Detect which cell encompasses the target text, then output its [X, Y] center coordinate. 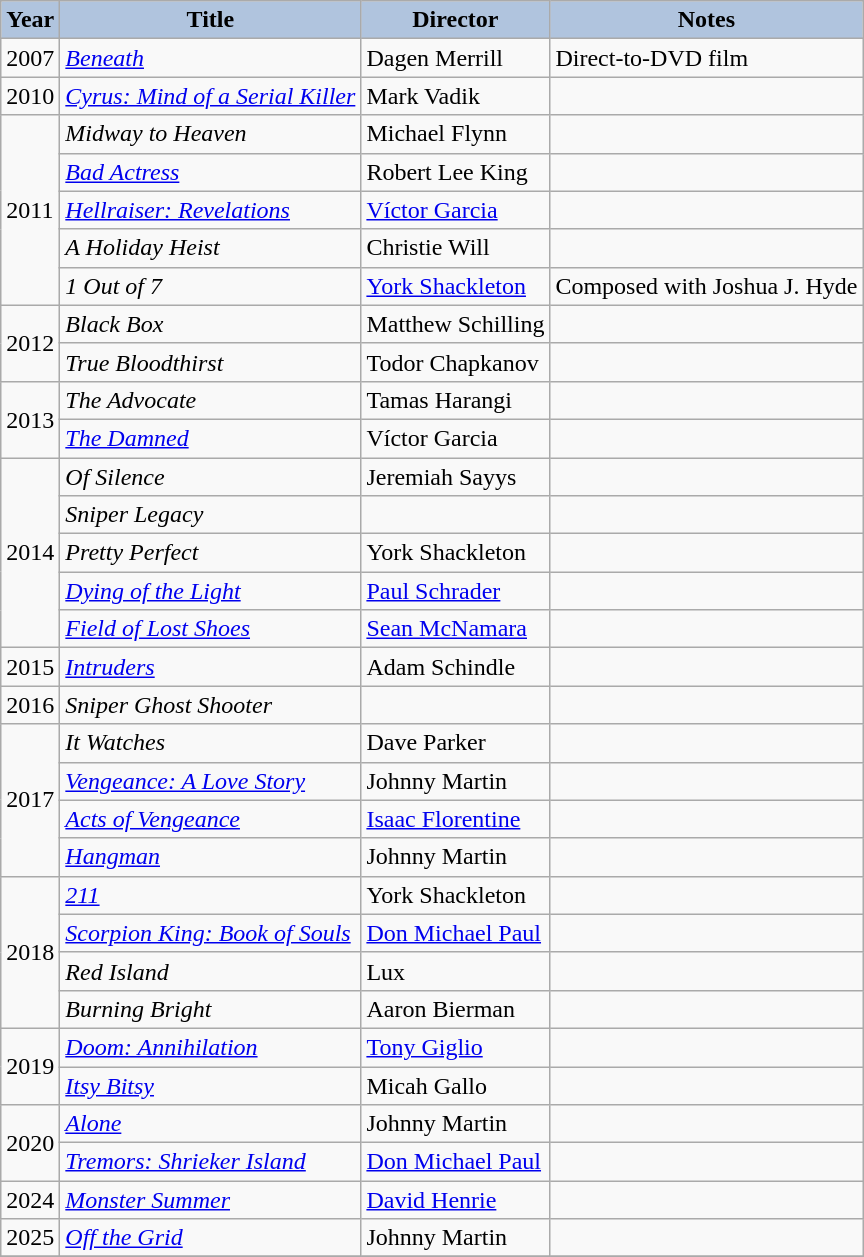
Vengeance: A Love Story [210, 781]
2013 [30, 419]
Monster Summer [210, 1200]
Cyrus: Mind of a Serial Killer [210, 96]
Black Box [210, 324]
David Henrie [456, 1200]
Sean McNamara [456, 629]
Robert Lee King [456, 172]
Notes [706, 20]
1 Out of 7 [210, 286]
2016 [30, 705]
Burning Bright [210, 1009]
2014 [30, 553]
2011 [30, 210]
Intruders [210, 667]
Red Island [210, 971]
Paul Schrader [456, 591]
2010 [30, 96]
Tamas Harangi [456, 400]
Field of Lost Shoes [210, 629]
2017 [30, 800]
Isaac Florentine [456, 819]
2020 [30, 1143]
The Advocate [210, 400]
Director [456, 20]
It Watches [210, 743]
A Holiday Heist [210, 248]
Beneath [210, 58]
2024 [30, 1200]
Title [210, 20]
Sniper Legacy [210, 515]
Of Silence [210, 477]
True Bloodthirst [210, 362]
Adam Schindle [456, 667]
Itsy Bitsy [210, 1085]
Alone [210, 1124]
2018 [30, 952]
Jeremiah Sayys [456, 477]
Year [30, 20]
Pretty Perfect [210, 553]
2025 [30, 1238]
Christie Will [456, 248]
Dying of the Light [210, 591]
2015 [30, 667]
2007 [30, 58]
Michael Flynn [456, 134]
Bad Actress [210, 172]
Direct-to-DVD film [706, 58]
Aaron Bierman [456, 1009]
Acts of Vengeance [210, 819]
Dagen Merrill [456, 58]
Todor Chapkanov [456, 362]
Dave Parker [456, 743]
Tony Giglio [456, 1047]
Midway to Heaven [210, 134]
Mark Vadik [456, 96]
The Damned [210, 438]
Lux [456, 971]
Micah Gallo [456, 1085]
Scorpion King: Book of Souls [210, 933]
2019 [30, 1066]
Composed with Joshua J. Hyde [706, 286]
Hangman [210, 857]
2012 [30, 343]
Hellraiser: Revelations [210, 210]
Doom: Annihilation [210, 1047]
Off the Grid [210, 1238]
Sniper Ghost Shooter [210, 705]
211 [210, 895]
Matthew Schilling [456, 324]
Tremors: Shrieker Island [210, 1162]
